Return (X, Y) of the center of cell containing provided text 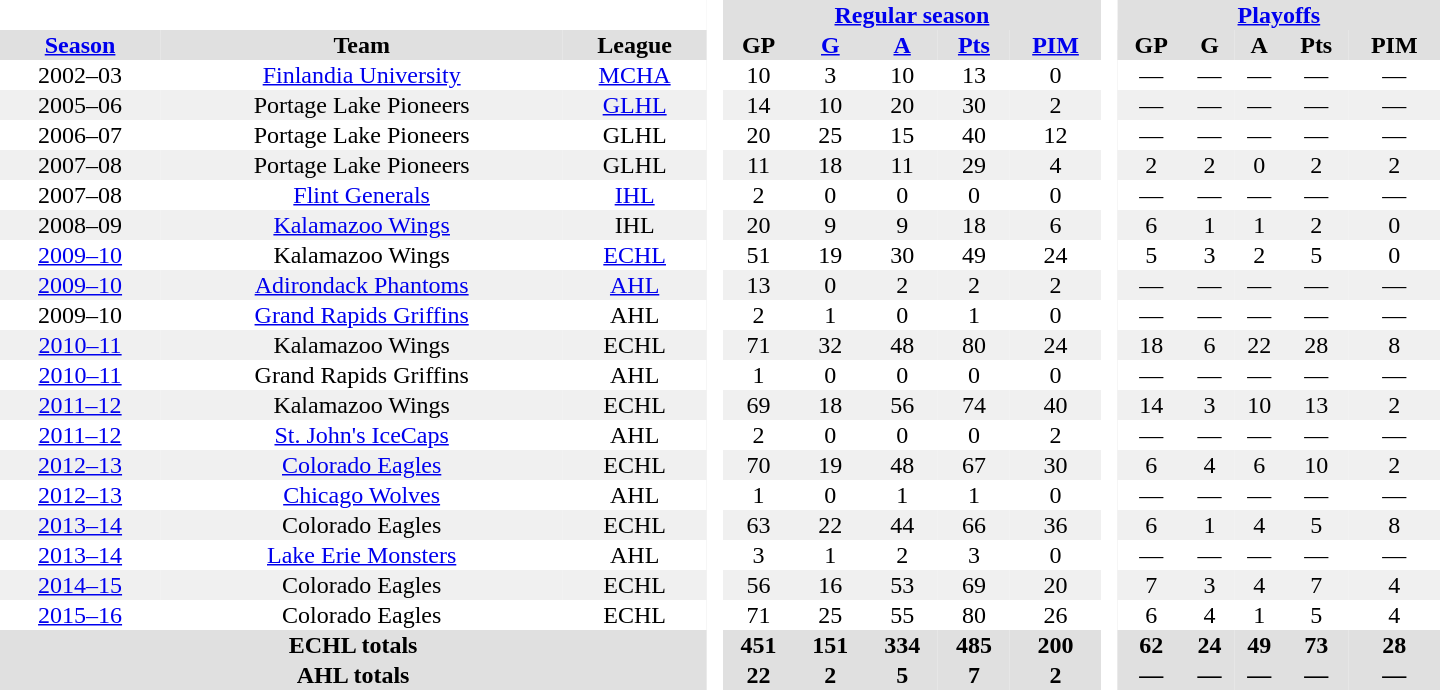
2005–06 (80, 105)
26 (1056, 615)
53 (902, 585)
55 (902, 615)
Regular season (912, 15)
12 (1056, 135)
2006–07 (80, 135)
63 (759, 525)
2014–15 (80, 585)
League (634, 45)
Lake Erie Monsters (362, 555)
451 (759, 645)
62 (1152, 645)
74 (974, 405)
151 (830, 645)
MCHA (634, 75)
66 (974, 525)
29 (974, 165)
St. John's IceCaps (362, 435)
2008–09 (80, 225)
ECHL totals (353, 645)
2002–03 (80, 75)
334 (902, 645)
36 (1056, 525)
67 (974, 465)
16 (830, 585)
51 (759, 255)
AHL totals (353, 675)
15 (902, 135)
Playoffs (1279, 15)
Finlandia University (362, 75)
Season (80, 45)
200 (1056, 645)
Team (362, 45)
44 (902, 525)
485 (974, 645)
2015–16 (80, 615)
Adirondack Phantoms (362, 285)
Chicago Wolves (362, 495)
70 (759, 465)
73 (1316, 645)
Flint Generals (362, 195)
32 (830, 345)
